Provide the [x, y] coordinate of the cell's center where the given text is located.  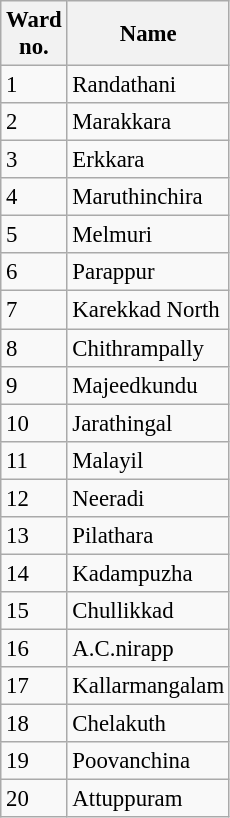
Jarathingal [148, 423]
11 [34, 460]
9 [34, 385]
7 [34, 310]
Parappur [148, 273]
10 [34, 423]
Poovanchina [148, 761]
19 [34, 761]
Karekkad North [148, 310]
16 [34, 648]
18 [34, 724]
8 [34, 348]
Marakkara [148, 122]
Chelakuth [148, 724]
A.C.nirapp [148, 648]
Majeedkundu [148, 385]
Malayil [148, 460]
Maruthinchira [148, 197]
Chithrampally [148, 348]
1 [34, 85]
Attuppuram [148, 799]
3 [34, 160]
Pilathara [148, 536]
Kallarmangalam [148, 686]
12 [34, 498]
20 [34, 799]
6 [34, 273]
4 [34, 197]
13 [34, 536]
14 [34, 573]
2 [34, 122]
Chullikkad [148, 611]
Erkkara [148, 160]
Melmuri [148, 235]
15 [34, 611]
Randathani [148, 85]
Name [148, 34]
Kadampuzha [148, 573]
5 [34, 235]
Ward no. [34, 34]
Neeradi [148, 498]
17 [34, 686]
